Output the [X, Y] coordinate of the center of the cell containing the given text.  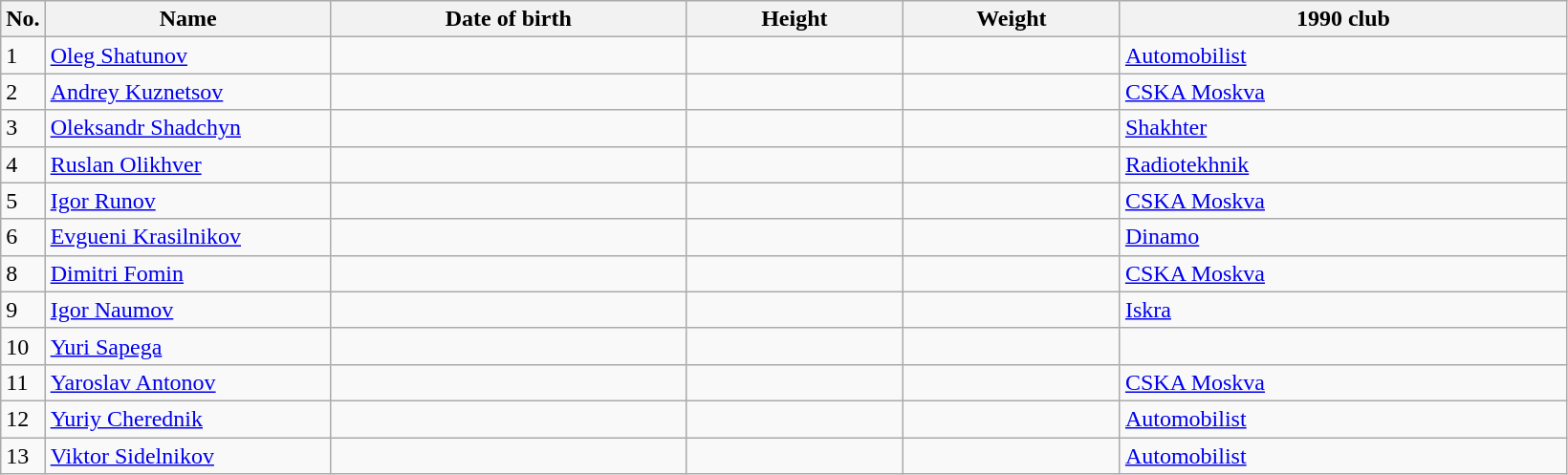
4 [23, 164]
12 [23, 419]
Height [794, 19]
Yuriy Cherednik [187, 419]
Oleg Shatunov [187, 55]
Ruslan Olikhver [187, 164]
6 [23, 237]
Yuri Sapega [187, 346]
Date of birth [509, 19]
Radiotekhnik [1342, 164]
Evgueni Krasilnikov [187, 237]
13 [23, 456]
8 [23, 273]
Shakhter [1342, 128]
1990 club [1342, 19]
No. [23, 19]
Igor Runov [187, 201]
Dimitri Fomin [187, 273]
Oleksandr Shadchyn [187, 128]
1 [23, 55]
Dinamo [1342, 237]
Yaroslav Antonov [187, 382]
Igor Naumov [187, 310]
Name [187, 19]
5 [23, 201]
3 [23, 128]
Andrey Kuznetsov [187, 92]
Weight [1012, 19]
Iskra [1342, 310]
2 [23, 92]
11 [23, 382]
Viktor Sidelnikov [187, 456]
9 [23, 310]
10 [23, 346]
